Determine the [x, y] coordinate at the center of the cell enclosing the given text.  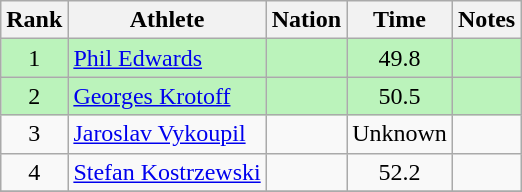
Athlete [167, 20]
1 [34, 58]
49.8 [400, 58]
2 [34, 96]
3 [34, 134]
Unknown [400, 134]
Phil Edwards [167, 58]
Notes [486, 20]
Nation [306, 20]
Stefan Kostrzewski [167, 172]
50.5 [400, 96]
Time [400, 20]
4 [34, 172]
52.2 [400, 172]
Rank [34, 20]
Georges Krotoff [167, 96]
Jaroslav Vykoupil [167, 134]
